Scan for the cell matching the given text and deliver its (X, Y) coordinate at center. 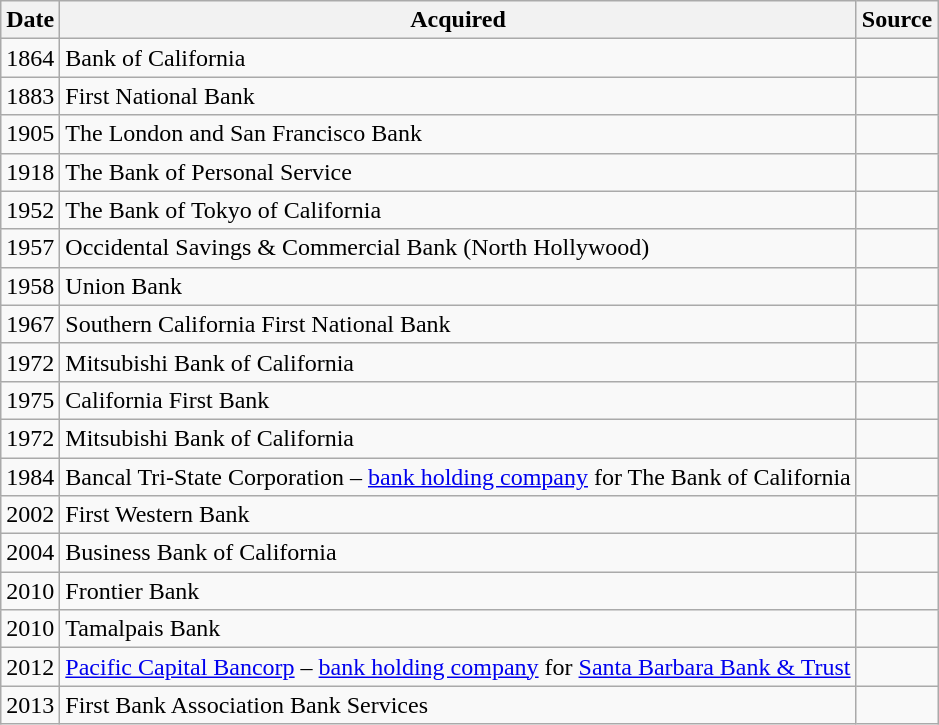
1952 (30, 210)
First Bank Association Bank Services (458, 705)
1967 (30, 324)
Tamalpais Bank (458, 629)
Acquired (458, 20)
Pacific Capital Bancorp – bank holding company for Santa Barbara Bank & Trust (458, 667)
Frontier Bank (458, 591)
California First Bank (458, 400)
The Bank of Tokyo of California (458, 210)
1905 (30, 134)
The Bank of Personal Service (458, 172)
1958 (30, 286)
Union Bank (458, 286)
1975 (30, 400)
1984 (30, 477)
Source (896, 20)
Date (30, 20)
Occidental Savings & Commercial Bank (North Hollywood) (458, 248)
First Western Bank (458, 515)
Southern California First National Bank (458, 324)
2013 (30, 705)
2012 (30, 667)
First National Bank (458, 96)
1918 (30, 172)
Business Bank of California (458, 553)
1864 (30, 58)
1957 (30, 248)
Bank of California (458, 58)
2002 (30, 515)
1883 (30, 96)
Bancal Tri-State Corporation – bank holding company for The Bank of California (458, 477)
2004 (30, 553)
The London and San Francisco Bank (458, 134)
